Return the [x, y] coordinate for the center point of the cell that contains the specified text.  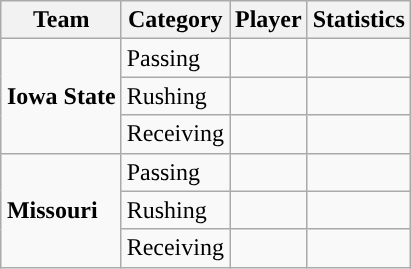
Iowa State [61, 96]
Player [269, 20]
Category [175, 20]
Team [61, 20]
Missouri [61, 210]
Statistics [358, 20]
